Capture the cell that displays the provided text and extract its [x, y] central coordinate. 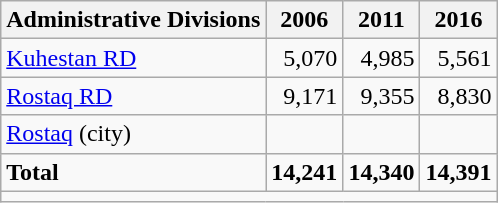
2006 [304, 20]
14,340 [382, 172]
14,391 [458, 172]
5,070 [304, 58]
Administrative Divisions [134, 20]
Kuhestan RD [134, 58]
9,355 [382, 96]
5,561 [458, 58]
14,241 [304, 172]
8,830 [458, 96]
2016 [458, 20]
9,171 [304, 96]
2011 [382, 20]
Rostaq (city) [134, 134]
Rostaq RD [134, 96]
Total [134, 172]
4,985 [382, 58]
